Pinpoint the cell where the given text exists, returning its (x, y) midpoint coordinate. 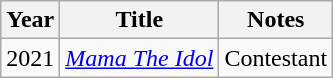
Title (140, 20)
2021 (30, 58)
Notes (276, 20)
Contestant (276, 58)
Mama The Idol (140, 58)
Year (30, 20)
